Identify which cell holds the provided text, then report its (x, y) central coordinate. 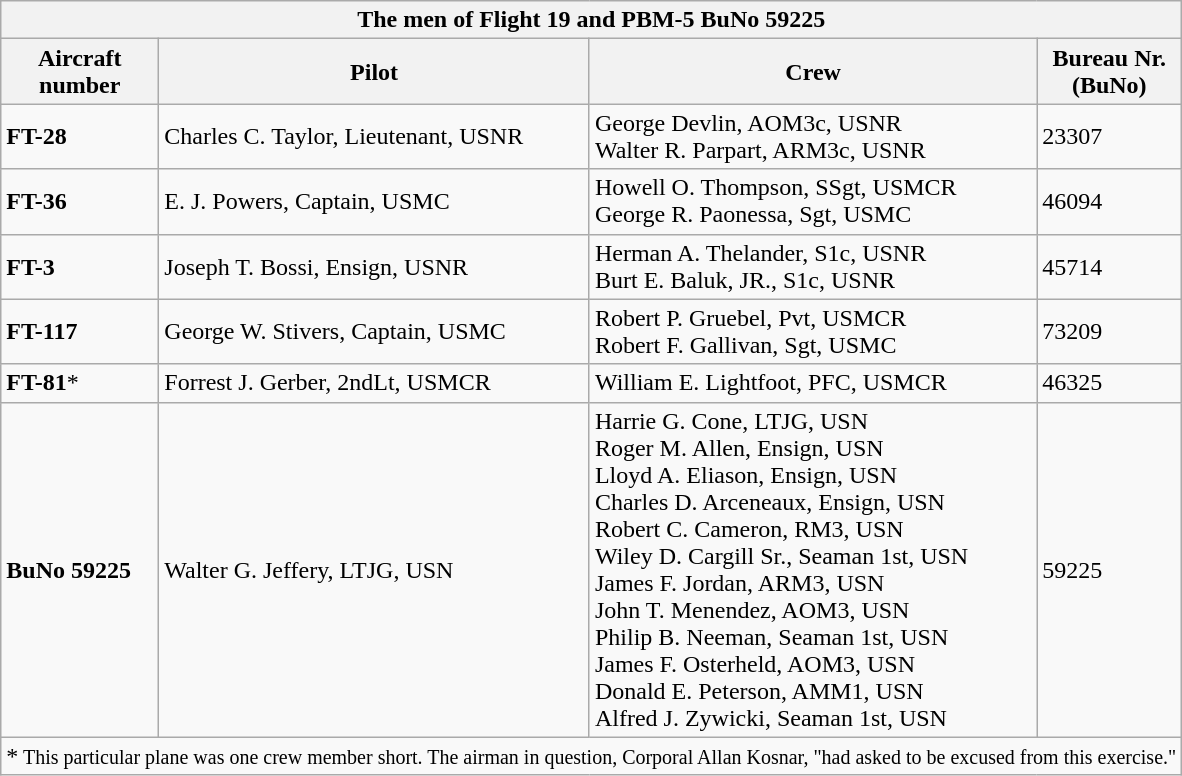
73209 (1110, 332)
23307 (1110, 136)
FT-81* (80, 383)
BuNo 59225 (80, 570)
William E. Lightfoot, PFC, USMCR (812, 383)
Crew (812, 72)
George Devlin, AOM3c, USNR Walter R. Parpart, ARM3c, USNR (812, 136)
Herman A. Thelander, S1c, USNRBurt E. Baluk, JR., S1c, USNR (812, 266)
Robert P. Gruebel, Pvt, USMCRRobert F. Gallivan, Sgt, USMC (812, 332)
Forrest J. Gerber, 2ndLt, USMCR (374, 383)
45714 (1110, 266)
Howell O. Thompson, SSgt, USMCRGeorge R. Paonessa, Sgt, USMC (812, 202)
The men of Flight 19 and PBM-5 BuNo 59225 (592, 20)
46094 (1110, 202)
* This particular plane was one crew member short. The airman in question, Corporal Allan Kosnar, "had asked to be excused from this exercise." (592, 756)
46325 (1110, 383)
59225 (1110, 570)
George W. Stivers, Captain, USMC (374, 332)
Pilot (374, 72)
E. J. Powers, Captain, USMC (374, 202)
Bureau Nr.(BuNo) (1110, 72)
Charles C. Taylor, Lieutenant, USNR (374, 136)
FT-3 (80, 266)
FT-28 (80, 136)
FT-36 (80, 202)
Aircraftnumber (80, 72)
FT-117 (80, 332)
Joseph T. Bossi, Ensign, USNR (374, 266)
Walter G. Jeffery, LTJG, USN (374, 570)
